Output the (X, Y) coordinate of the center of the cell containing the given text.  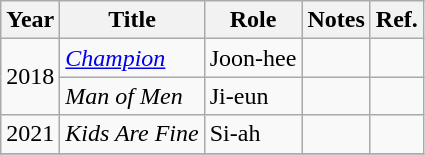
2018 (30, 77)
Role (253, 20)
Joon-hee (253, 58)
Year (30, 20)
Si-ah (253, 134)
Man of Men (132, 96)
Ji-eun (253, 96)
Ref. (396, 20)
Title (132, 20)
Notes (336, 20)
Kids Are Fine (132, 134)
2021 (30, 134)
Champion (132, 58)
